Provide the (X, Y) coordinate of the cell's center where the given text is located.  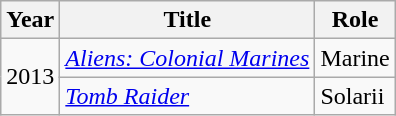
Solarii (355, 96)
Tomb Raider (188, 96)
2013 (30, 77)
Year (30, 20)
Role (355, 20)
Aliens: Colonial Marines (188, 58)
Marine (355, 58)
Title (188, 20)
